Capture the cell that displays the provided text and extract its (x, y) central coordinate. 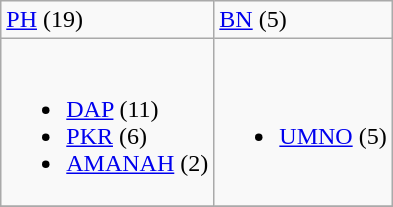
PH (19) (108, 20)
BN (5) (303, 20)
DAP (11) PKR (6) AMANAH (2) (108, 122)
UMNO (5) (303, 122)
